Search for the cell housing the specified text and yield its [X, Y] center coordinate. 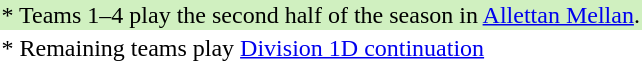
* Teams 1–4 play the second half of the season in Allettan Mellan. [320, 15]
